Output the [x, y] coordinate of the center of the cell containing the given text.  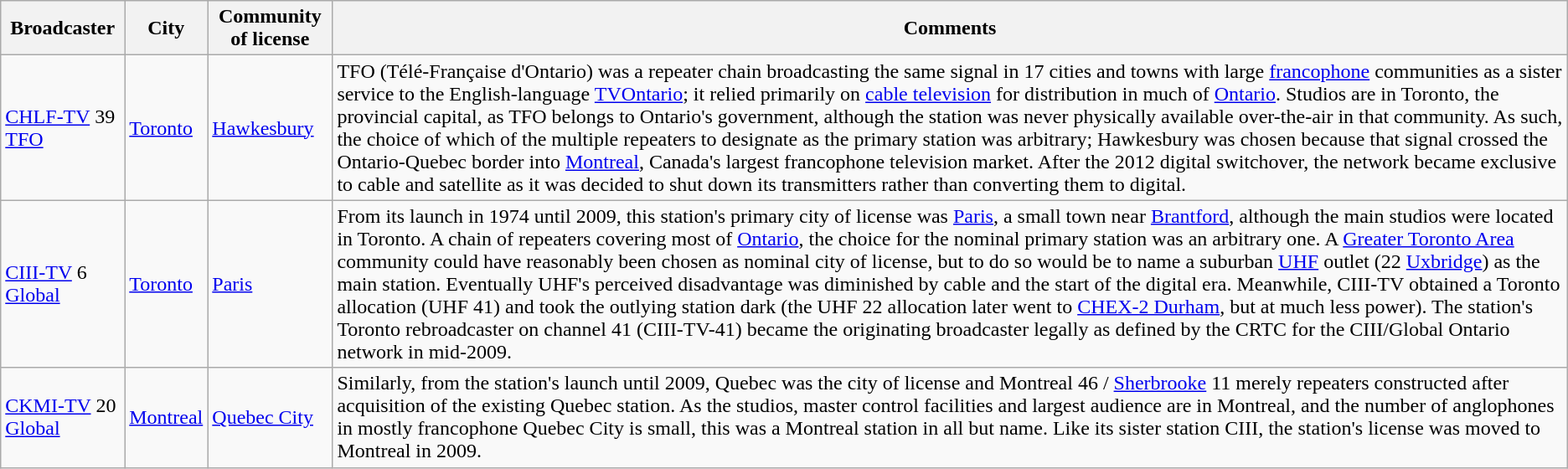
CIII-TV 6 Global [63, 284]
Broadcaster [63, 28]
Hawkesbury [270, 127]
Quebec City [270, 417]
Community of license [270, 28]
CHLF-TV 39 TFO [63, 127]
City [166, 28]
Comments [950, 28]
Montreal [166, 417]
CKMI-TV 20 Global [63, 417]
Paris [270, 284]
